Detect which cell encompasses the target text, then output its [x, y] center coordinate. 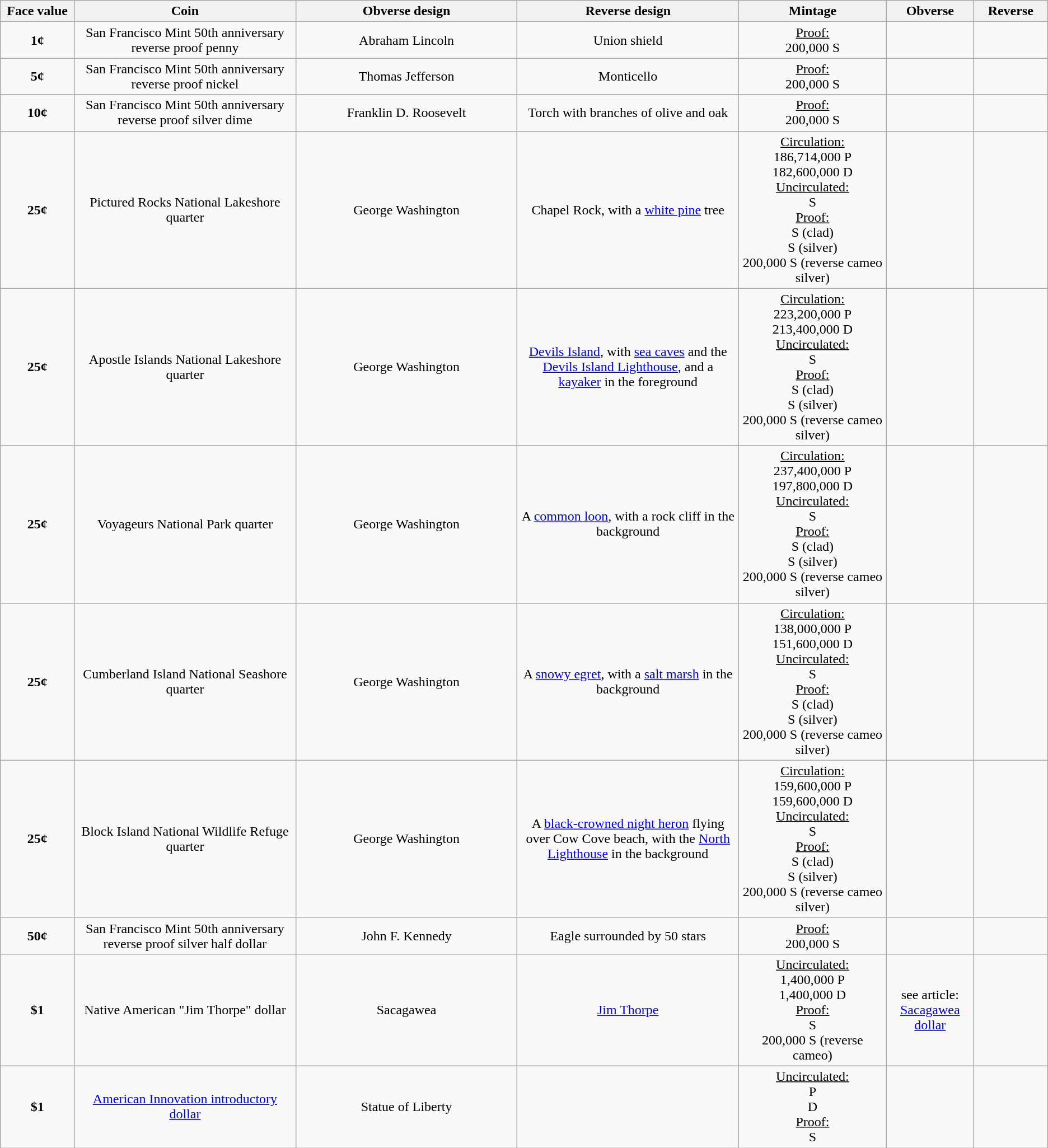
10¢ [38, 113]
Sacagawea [406, 1010]
Voyageurs National Park quarter [185, 524]
San Francisco Mint 50th anniversary reverse proof silver half dollar [185, 936]
Circulation:237,400,000 P197,800,000 DUncirculated: SProof: S (clad) S (silver)200,000 S (reverse cameo silver) [813, 524]
John F. Kennedy [406, 936]
A common loon, with a rock cliff in the background [628, 524]
Uncirculated:1,400,000 P1,400,000 DProof: S200,000 S (reverse cameo) [813, 1010]
Eagle surrounded by 50 stars [628, 936]
Apostle Islands National Lakeshore quarter [185, 367]
Statue of Liberty [406, 1107]
Circulation:186,714,000 P182,600,000 DUncirculated: SProof: S (clad) S (silver)200,000 S (reverse cameo silver) [813, 209]
Mintage [813, 11]
Cumberland Island National Seashore quarter [185, 682]
Jim Thorpe [628, 1010]
Face value [38, 11]
5¢ [38, 76]
San Francisco Mint 50th anniversary reverse proof nickel [185, 76]
American Innovation introductory dollar [185, 1107]
Torch with branches of olive and oak [628, 113]
Circulation:223,200,000 P213,400,000 DUncirculated: SProof: S (clad) S (silver)200,000 S (reverse cameo silver) [813, 367]
Devils Island, with sea caves and the Devils Island Lighthouse, and a kayaker in the foreground [628, 367]
Chapel Rock, with a white pine tree [628, 209]
Reverse design [628, 11]
Pictured Rocks National Lakeshore quarter [185, 209]
Abraham Lincoln [406, 40]
Obverse [930, 11]
Union shield [628, 40]
Reverse [1010, 11]
San Francisco Mint 50th anniversary reverse proof silver dime [185, 113]
Circulation:138,000,000 P151,600,000 DUncirculated: SProof: S (clad) S (silver)200,000 S (reverse cameo silver) [813, 682]
Obverse design [406, 11]
Coin [185, 11]
Monticello [628, 76]
Thomas Jefferson [406, 76]
A black-crowned night heron flying over Cow Cove beach, with the North Lighthouse in the background [628, 838]
Native American "Jim Thorpe" dollar [185, 1010]
Franklin D. Roosevelt [406, 113]
Circulation:159,600,000 P159,600,000 DUncirculated: SProof: S (clad) S (silver)200,000 S (reverse cameo silver) [813, 838]
Block Island National Wildlife Refuge quarter [185, 838]
see article: Sacagawea dollar [930, 1010]
Uncirculated: P DProof: S [813, 1107]
1¢ [38, 40]
A snowy egret, with a salt marsh in the background [628, 682]
50¢ [38, 936]
San Francisco Mint 50th anniversary reverse proof penny [185, 40]
